Find where the given text appears and provide that cell's center as [X, Y] coordinate. 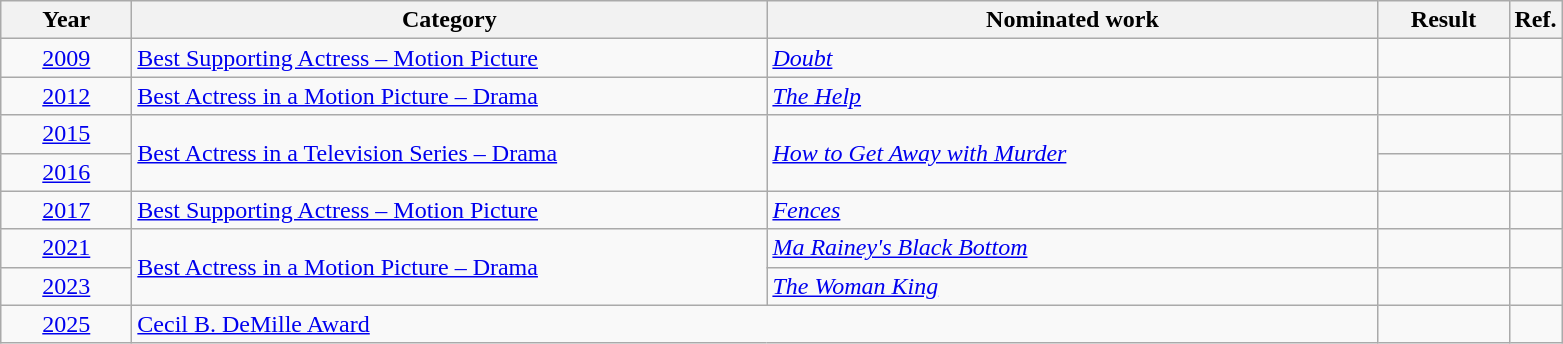
The Help [1072, 96]
2021 [66, 248]
Doubt [1072, 58]
Ma Rainey's Black Bottom [1072, 248]
Category [450, 20]
2012 [66, 96]
Best Actress in a Television Series – Drama [450, 153]
2025 [66, 324]
2009 [66, 58]
Nominated work [1072, 20]
2016 [66, 172]
2023 [66, 286]
Ref. [1536, 20]
The Woman King [1072, 286]
Result [1444, 20]
2015 [66, 134]
2017 [66, 210]
Fences [1072, 210]
How to Get Away with Murder [1072, 153]
Cecil B. DeMille Award [755, 324]
Year [66, 20]
